From the cell containing the given text, extract its center point as (x, y) coordinate. 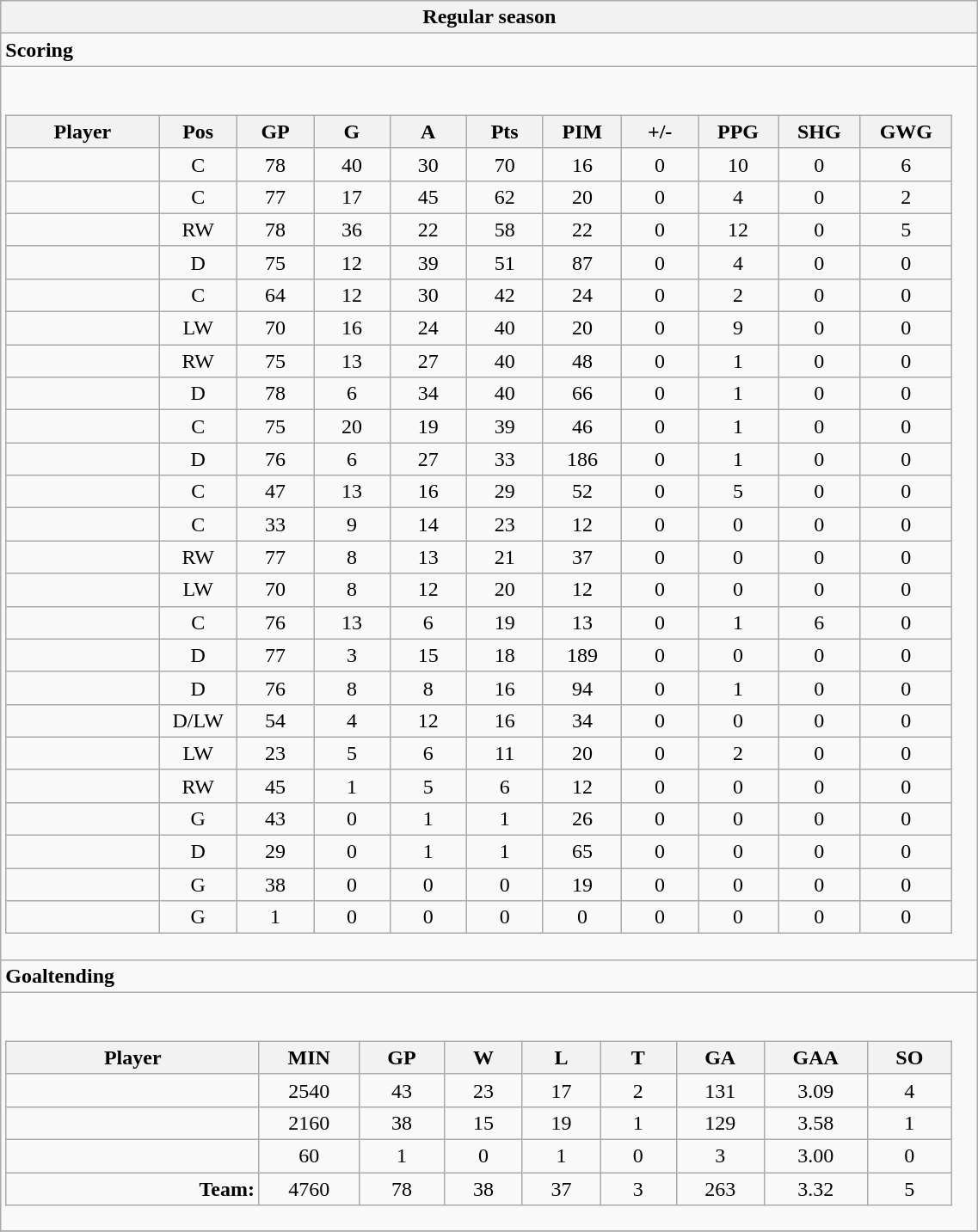
Team: (132, 1189)
65 (582, 852)
11 (504, 753)
87 (582, 262)
47 (275, 492)
3.58 (815, 1123)
3.09 (815, 1090)
Scoring (489, 50)
PPG (738, 132)
18 (504, 655)
T (638, 1057)
+/- (661, 132)
21 (504, 557)
42 (504, 295)
48 (582, 361)
3.00 (815, 1156)
Goaltending (489, 976)
54 (275, 720)
4760 (309, 1189)
263 (720, 1189)
GA (720, 1057)
66 (582, 394)
Pts (504, 132)
SO (909, 1057)
51 (504, 262)
3.32 (815, 1189)
94 (582, 688)
D/LW (198, 720)
Player MIN GP W L T GA GAA SO 2540 43 23 17 2 131 3.09 4 2160 38 15 19 1 129 3.58 1 60 1 0 1 0 3 3.00 0 Team: 4760 78 38 37 3 263 3.32 5 (489, 1112)
Pos (198, 132)
L (561, 1057)
10 (738, 164)
189 (582, 655)
2160 (309, 1123)
129 (720, 1123)
60 (309, 1156)
2540 (309, 1090)
46 (582, 426)
62 (504, 197)
PIM (582, 132)
52 (582, 492)
186 (582, 459)
Regular season (489, 17)
SHG (819, 132)
26 (582, 818)
36 (353, 230)
14 (428, 524)
W (483, 1057)
64 (275, 295)
58 (504, 230)
GWG (906, 132)
A (428, 132)
MIN (309, 1057)
131 (720, 1090)
GAA (815, 1057)
